Locate the cell with the specified text and output its [x, y] center coordinate. 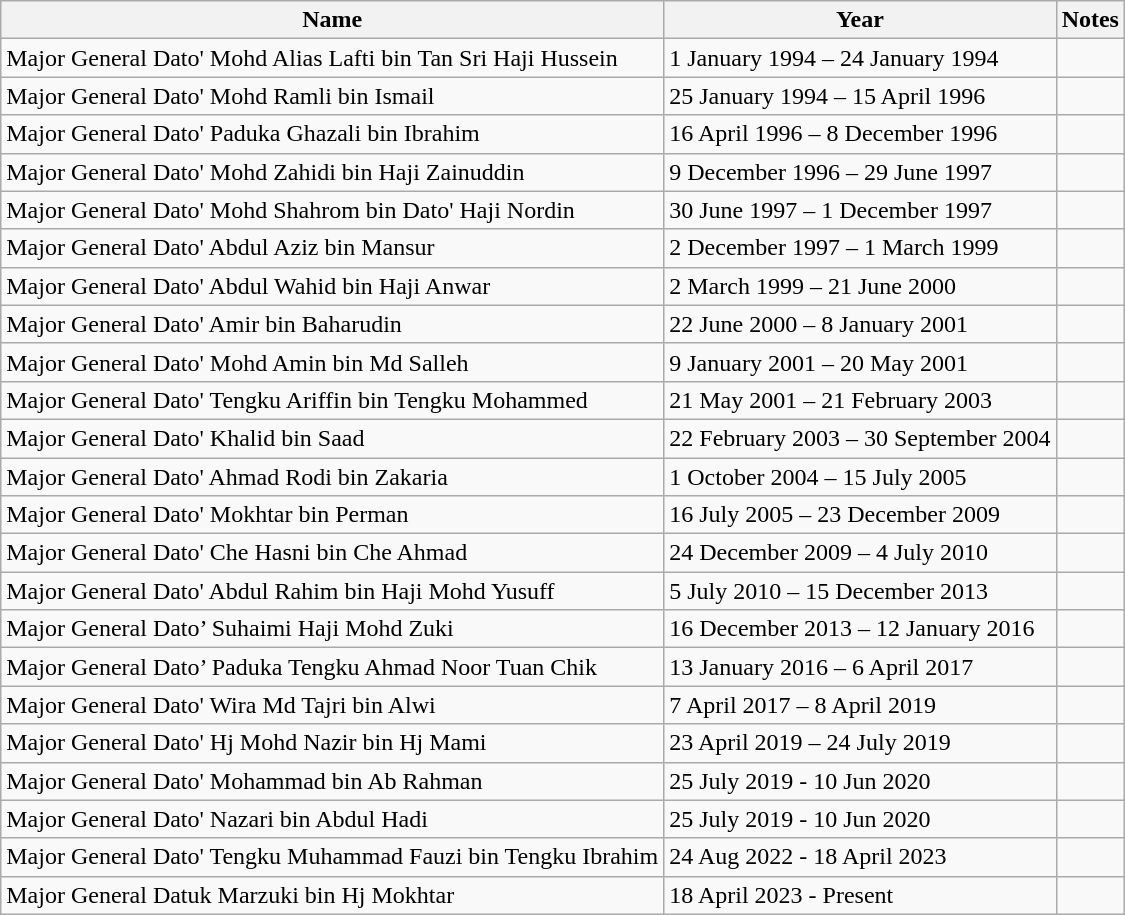
Major General Dato' Mohd Shahrom bin Dato' Haji Nordin [332, 210]
Major General Dato' Khalid bin Saad [332, 438]
21 May 2001 – 21 February 2003 [860, 400]
22 February 2003 – 30 September 2004 [860, 438]
Major General Dato' Mohd Ramli bin Ismail [332, 96]
Major General Dato' Abdul Rahim bin Haji Mohd Yusuff [332, 591]
Major General Dato' Abdul Aziz bin Mansur [332, 248]
Major General Dato' Tengku Ariffin bin Tengku Mohammed [332, 400]
18 April 2023 - Present [860, 895]
Major General Dato' Mohd Zahidi bin Haji Zainuddin [332, 172]
Major General Dato' Mohd Amin bin Md Salleh [332, 362]
Major General Dato' Mohd Alias Lafti bin Tan Sri Haji Hussein [332, 58]
1 January 1994 – 24 January 1994 [860, 58]
16 April 1996 – 8 December 1996 [860, 134]
Major General Dato' Nazari bin Abdul Hadi [332, 819]
23 April 2019 – 24 July 2019 [860, 743]
25 January 1994 – 15 April 1996 [860, 96]
16 December 2013 – 12 January 2016 [860, 629]
16 July 2005 – 23 December 2009 [860, 515]
Major General Dato' Ahmad Rodi bin Zakaria [332, 477]
Major General Dato' Amir bin Baharudin [332, 324]
Major General Dato' Mokhtar bin Perman [332, 515]
Major General Dato' Tengku Muhammad Fauzi bin Tengku Ibrahim [332, 857]
Major General Datuk Marzuki bin Hj Mokhtar [332, 895]
Major General Dato' Hj Mohd Nazir bin Hj Mami [332, 743]
22 June 2000 – 8 January 2001 [860, 324]
Year [860, 20]
7 April 2017 – 8 April 2019 [860, 705]
24 December 2009 – 4 July 2010 [860, 553]
Major General Dato' Abdul Wahid bin Haji Anwar [332, 286]
Notes [1090, 20]
Major General Dato’ Paduka Tengku Ahmad Noor Tuan Chik [332, 667]
2 December 1997 – 1 March 1999 [860, 248]
13 January 2016 – 6 April 2017 [860, 667]
Major General Dato' Che Hasni bin Che Ahmad [332, 553]
Major General Dato' Paduka Ghazali bin Ibrahim [332, 134]
Major General Dato' Wira Md Tajri bin Alwi [332, 705]
9 December 1996 – 29 June 1997 [860, 172]
5 July 2010 – 15 December 2013 [860, 591]
24 Aug 2022 - 18 April 2023 [860, 857]
Major General Dato' Mohammad bin Ab Rahman [332, 781]
Major General Dato’ Suhaimi Haji Mohd Zuki [332, 629]
30 June 1997 – 1 December 1997 [860, 210]
1 October 2004 – 15 July 2005 [860, 477]
9 January 2001 – 20 May 2001 [860, 362]
2 March 1999 – 21 June 2000 [860, 286]
Name [332, 20]
